Provide the (X, Y) coordinate of the cell's center where the given text is located.  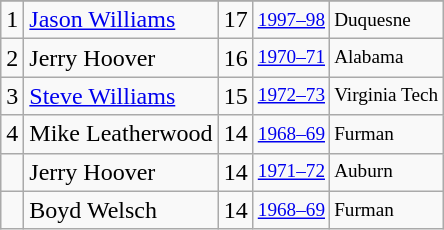
2 (12, 58)
1971–72 (291, 172)
Auburn (386, 172)
1972–73 (291, 96)
4 (12, 134)
3 (12, 96)
16 (236, 58)
1 (12, 20)
Steve Williams (121, 96)
Mike Leatherwood (121, 134)
Alabama (386, 58)
Duquesne (386, 20)
1970–71 (291, 58)
Jason Williams (121, 20)
Virginia Tech (386, 96)
17 (236, 20)
15 (236, 96)
1997–98 (291, 20)
Boyd Welsch (121, 210)
